Output the [x, y] coordinate of the center of the cell containing the given text.  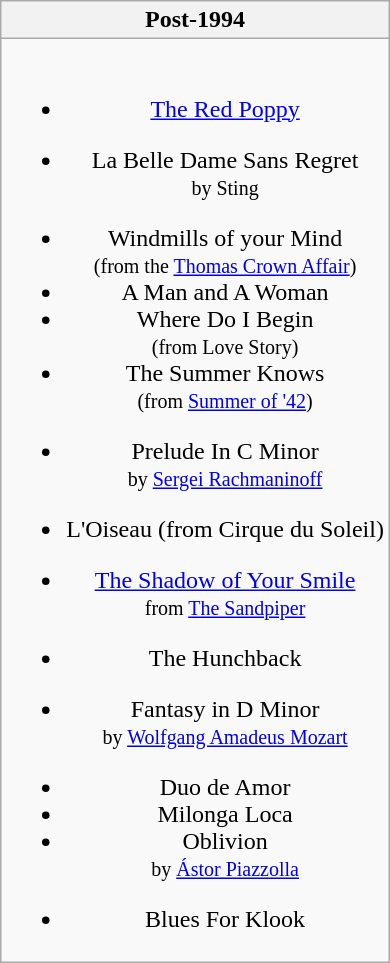
Post-1994 [196, 20]
